Provide the (X, Y) coordinate of the cell's center where the given text is located.  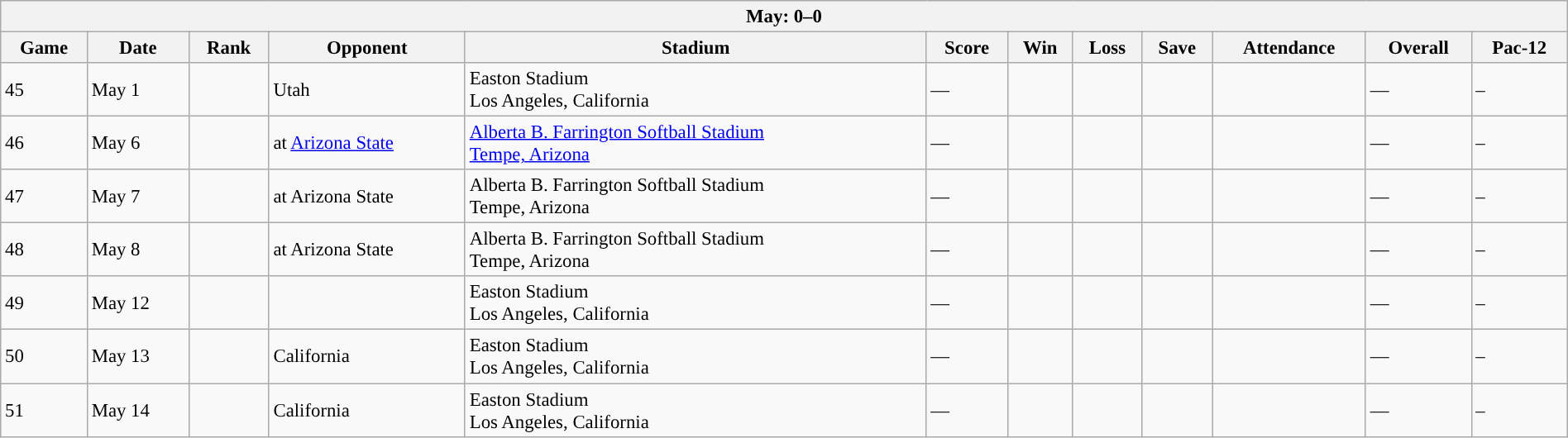
Opponent (367, 47)
46 (45, 144)
Win (1040, 47)
May 13 (137, 357)
Loss (1107, 47)
May 7 (137, 197)
May 6 (137, 144)
Rank (228, 47)
48 (45, 250)
Attendance (1288, 47)
Score (967, 47)
Game (45, 47)
May 12 (137, 302)
Overall (1418, 47)
Utah (367, 89)
50 (45, 357)
May: 0–0 (784, 17)
Save (1178, 47)
Date (137, 47)
45 (45, 89)
May 14 (137, 410)
51 (45, 410)
49 (45, 302)
May 1 (137, 89)
Stadium (696, 47)
47 (45, 197)
May 8 (137, 250)
Pac-12 (1519, 47)
